Scan for the cell matching the given text and deliver its (X, Y) coordinate at center. 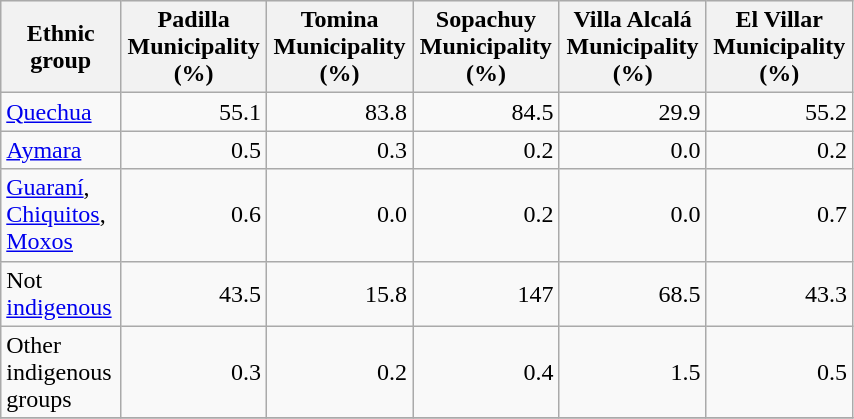
1.5 (632, 372)
Not indigenous (61, 294)
43.5 (194, 294)
0.7 (779, 215)
15.8 (340, 294)
Villa Alcalá Municipality (%) (632, 47)
147 (486, 294)
55.2 (779, 112)
Aymara (61, 150)
Guaraní, Chiquitos, Moxos (61, 215)
84.5 (486, 112)
29.9 (632, 112)
43.3 (779, 294)
83.8 (340, 112)
Ethnic group (61, 47)
0.6 (194, 215)
El Villar Municipality (%) (779, 47)
Sopachuy Municipality (%) (486, 47)
0.4 (486, 372)
Tomina Municipality (%) (340, 47)
Padilla Municipality (%) (194, 47)
68.5 (632, 294)
Quechua (61, 112)
55.1 (194, 112)
Other indigenous groups (61, 372)
